Scan for the cell matching the given text and deliver its (X, Y) coordinate at center. 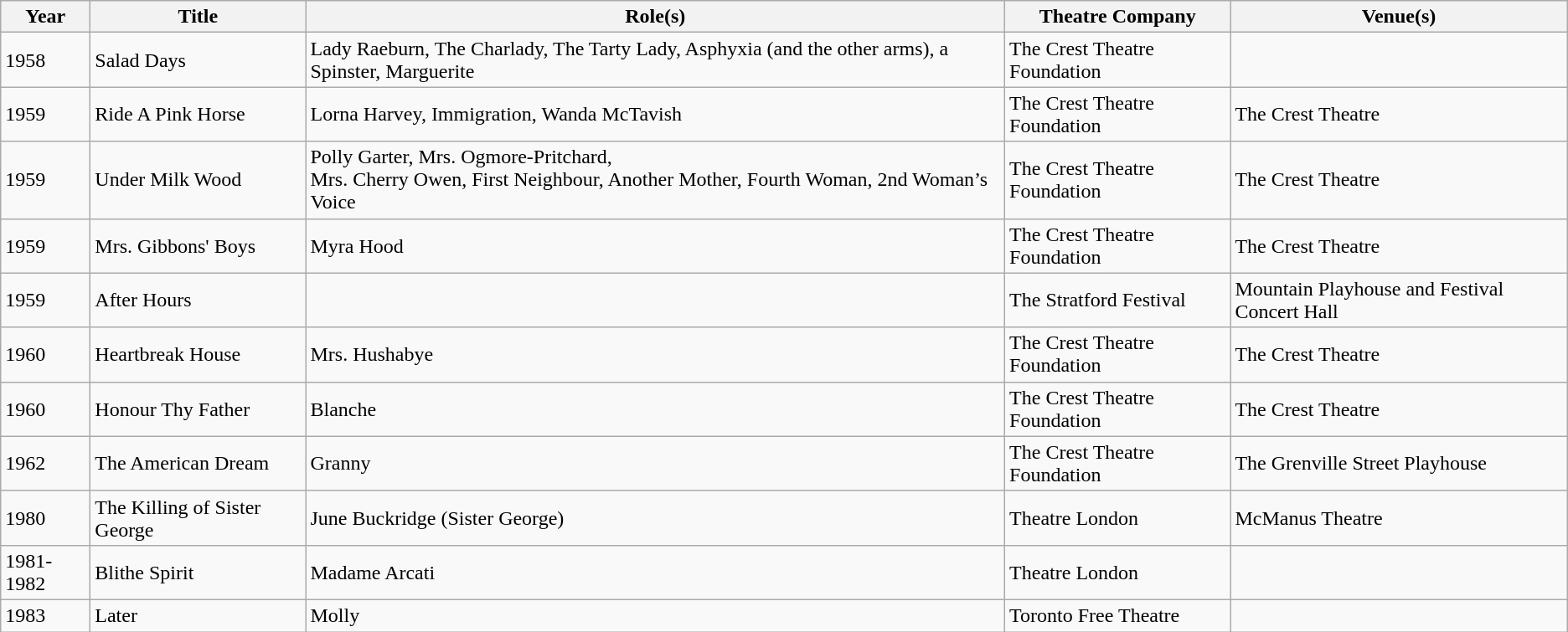
Polly Garter, Mrs. Ogmore-Pritchard,Mrs. Cherry Owen, First Neighbour, Another Mother, Fourth Woman, 2nd Woman’s Voice (655, 180)
The Stratford Festival (1117, 300)
Mrs. Gibbons' Boys (198, 246)
Lady Raeburn, The Charlady, The Tarty Lady, Asphyxia (and the other arms), a Spinster, Marguerite (655, 60)
Under Milk Wood (198, 180)
Title (198, 17)
Honour Thy Father (198, 408)
Theatre Company (1117, 17)
Heartbreak House (198, 355)
1981-1982 (45, 573)
Year (45, 17)
1980 (45, 517)
The Killing of Sister George (198, 517)
After Hours (198, 300)
Mrs. Hushabye (655, 355)
Salad Days (198, 60)
Lorna Harvey, Immigration, Wanda McTavish (655, 114)
Myra Hood (655, 246)
Blanche (655, 408)
June Buckridge (Sister George) (655, 517)
1958 (45, 60)
The American Dream (198, 464)
Venue(s) (1399, 17)
Molly (655, 615)
1983 (45, 615)
Mountain Playhouse and Festival Concert Hall (1399, 300)
Later (198, 615)
Granny (655, 464)
Role(s) (655, 17)
The Grenville Street Playhouse (1399, 464)
Ride A Pink Horse (198, 114)
McManus Theatre (1399, 517)
Blithe Spirit (198, 573)
Madame Arcati (655, 573)
Toronto Free Theatre (1117, 615)
1962 (45, 464)
